Capture the cell that displays the provided text and extract its (X, Y) central coordinate. 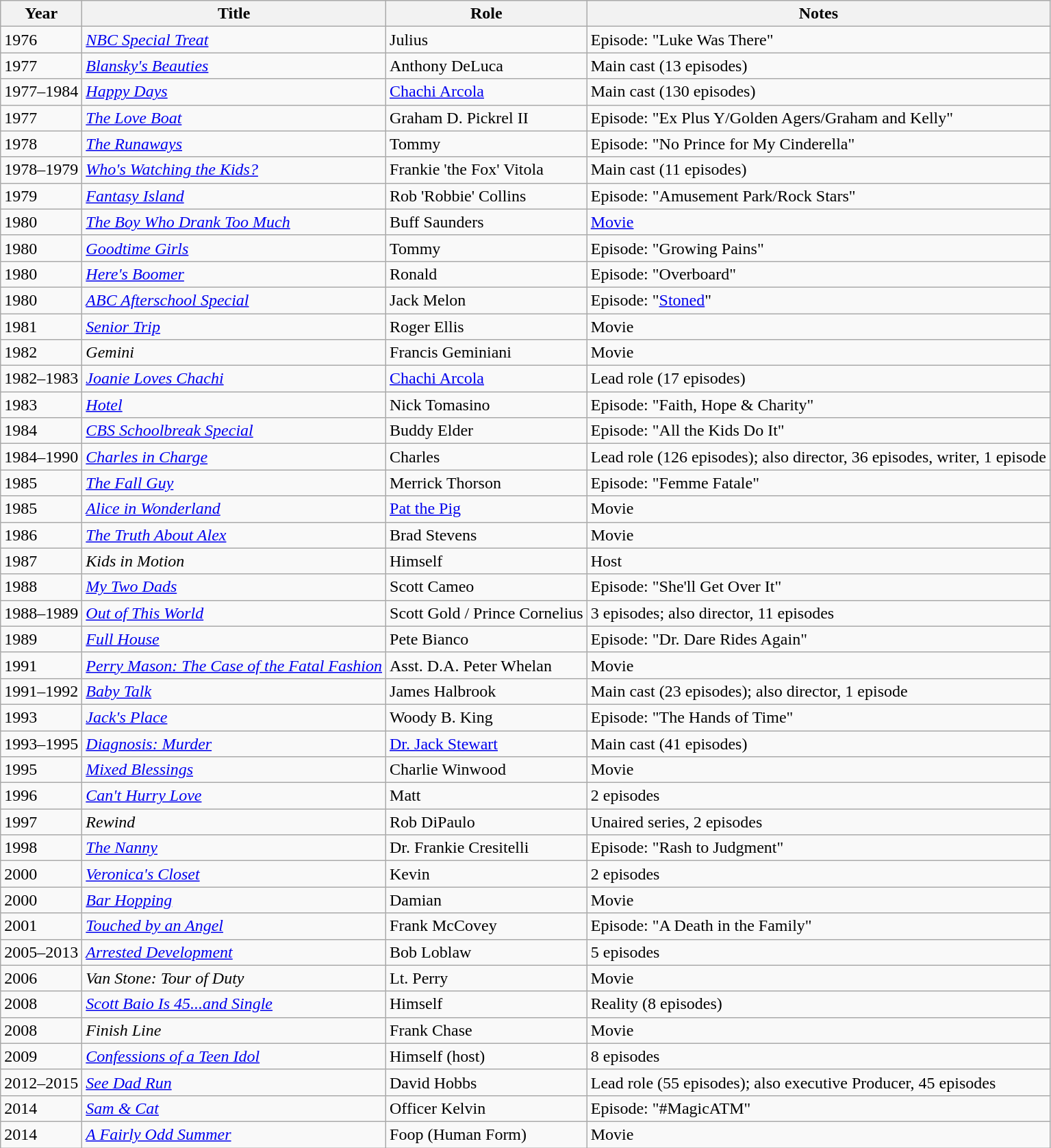
Kevin (487, 874)
Role (487, 14)
Episode: "#MagicATM" (818, 1108)
Lt. Perry (487, 978)
Title (234, 14)
The Boy Who Drank Too Much (234, 222)
Lead role (17 episodes) (818, 379)
Francis Geminiani (487, 353)
Rob 'Robbie' Collins (487, 196)
Lead role (126 episodes); also director, 36 episodes, writer, 1 episode (818, 457)
Damian (487, 900)
3 episodes; also director, 11 episodes (818, 613)
Julius (487, 40)
Episode: "She'll Get Over It" (818, 587)
My Two Dads (234, 587)
Scott Cameo (487, 587)
Veronica's Closet (234, 874)
The Love Boat (234, 118)
1988–1989 (41, 613)
Ronald (487, 274)
Main cast (23 episodes); also director, 1 episode (818, 691)
1988 (41, 587)
Mixed Blessings (234, 770)
James Halbrook (487, 691)
Episode: "Amusement Park/Rock Stars" (818, 196)
Reality (8 episodes) (818, 1004)
Fantasy Island (234, 196)
Host (818, 561)
Nick Tomasino (487, 405)
Asst. D.A. Peter Whelan (487, 665)
Pete Bianco (487, 639)
Lead role (55 episodes); also executive Producer, 45 episodes (818, 1082)
Woody B. King (487, 717)
Officer Kelvin (487, 1108)
Bar Hopping (234, 900)
ABC Afterschool Special (234, 300)
Van Stone: Tour of Duty (234, 978)
Blansky's Beauties (234, 66)
Rewind (234, 822)
Main cast (11 episodes) (818, 170)
1981 (41, 327)
Brad Stevens (487, 535)
Main cast (41 episodes) (818, 743)
Graham D. Pickrel II (487, 118)
NBC Special Treat (234, 40)
CBS Schoolbreak Special (234, 431)
Charlie Winwood (487, 770)
The Runaways (234, 144)
5 episodes (818, 952)
Episode: "Faith, Hope & Charity" (818, 405)
Bob Loblaw (487, 952)
1995 (41, 770)
Buff Saunders (487, 222)
Senior Trip (234, 327)
Finish Line (234, 1030)
2009 (41, 1056)
Diagnosis: Murder (234, 743)
Charles (487, 457)
1986 (41, 535)
Main cast (13 episodes) (818, 66)
Full House (234, 639)
Scott Gold / Prince Cornelius (487, 613)
1983 (41, 405)
The Truth About Alex (234, 535)
Frank McCovey (487, 926)
Episode: "Growing Pains" (818, 248)
Can't Hurry Love (234, 796)
Episode: "Rash to Judgment" (818, 848)
Episode: "A Death in the Family" (818, 926)
Jack Melon (487, 300)
David Hobbs (487, 1082)
1977–1984 (41, 92)
1984 (41, 431)
Episode: "The Hands of Time" (818, 717)
1979 (41, 196)
Arrested Development (234, 952)
Frankie 'the Fox' Vitola (487, 170)
Episode: "Luke Was There" (818, 40)
Year (41, 14)
Here's Boomer (234, 274)
Main cast (130 episodes) (818, 92)
1978–1979 (41, 170)
1993–1995 (41, 743)
2005–2013 (41, 952)
Notes (818, 14)
1996 (41, 796)
Charles in Charge (234, 457)
Joanie Loves Chachi (234, 379)
2006 (41, 978)
Rob DiPaulo (487, 822)
1982 (41, 353)
Anthony DeLuca (487, 66)
Perry Mason: The Case of the Fatal Fashion (234, 665)
Frank Chase (487, 1030)
1991 (41, 665)
The Nanny (234, 848)
8 episodes (818, 1056)
Jack's Place (234, 717)
Touched by an Angel (234, 926)
Matt (487, 796)
Alice in Wonderland (234, 509)
1976 (41, 40)
1978 (41, 144)
Episode: "Femme Fatale" (818, 483)
Episode: "All the Kids Do It" (818, 431)
Episode: "Dr. Dare Rides Again" (818, 639)
Who's Watching the Kids? (234, 170)
2012–2015 (41, 1082)
Dr. Jack Stewart (487, 743)
Episode: "No Prince for My Cinderella" (818, 144)
Roger Ellis (487, 327)
1984–1990 (41, 457)
See Dad Run (234, 1082)
Dr. Frankie Cresitelli (487, 848)
Happy Days (234, 92)
1993 (41, 717)
Goodtime Girls (234, 248)
2001 (41, 926)
A Fairly Odd Summer (234, 1134)
1997 (41, 822)
Buddy Elder (487, 431)
Pat the Pig (487, 509)
Foop (Human Form) (487, 1134)
Out of This World (234, 613)
Episode: "Overboard" (818, 274)
Hotel (234, 405)
Episode: "Stoned" (818, 300)
1991–1992 (41, 691)
Scott Baio Is 45...and Single (234, 1004)
Merrick Thorson (487, 483)
1987 (41, 561)
Sam & Cat (234, 1108)
Unaired series, 2 episodes (818, 822)
1998 (41, 848)
Kids in Motion (234, 561)
Gemini (234, 353)
Episode: "Ex Plus Y/Golden Agers/Graham and Kelly" (818, 118)
1989 (41, 639)
1982–1983 (41, 379)
Himself (host) (487, 1056)
The Fall Guy (234, 483)
Baby Talk (234, 691)
Confessions of a Teen Idol (234, 1056)
